Output the (X, Y) coordinate of the center of the cell containing the given text.  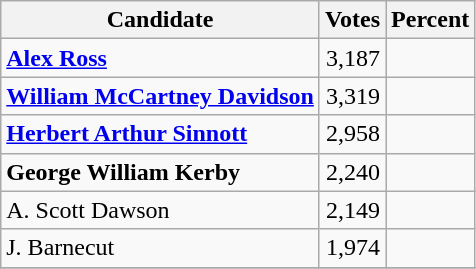
Candidate (160, 20)
3,187 (352, 58)
A. Scott Dawson (160, 210)
2,149 (352, 210)
1,974 (352, 248)
J. Barnecut (160, 248)
Herbert Arthur Sinnott (160, 134)
George William Kerby (160, 172)
Percent (430, 20)
2,240 (352, 172)
Alex Ross (160, 58)
2,958 (352, 134)
William McCartney Davidson (160, 96)
Votes (352, 20)
3,319 (352, 96)
